Search for the cell housing the specified text and yield its [x, y] center coordinate. 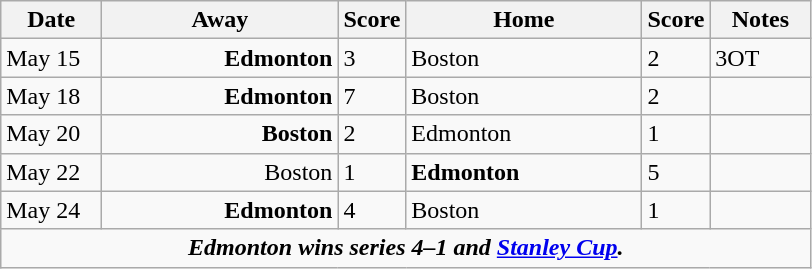
May 24 [52, 210]
May 15 [52, 58]
Edmonton wins series 4–1 and Stanley Cup. [406, 248]
Home [524, 20]
Notes [760, 20]
5 [676, 172]
Away [220, 20]
May 20 [52, 134]
3 [372, 58]
May 18 [52, 96]
May 22 [52, 172]
4 [372, 210]
Date [52, 20]
3OT [760, 58]
7 [372, 96]
